For the text-containing cell, return its midpoint in [x, y] coordinate format. 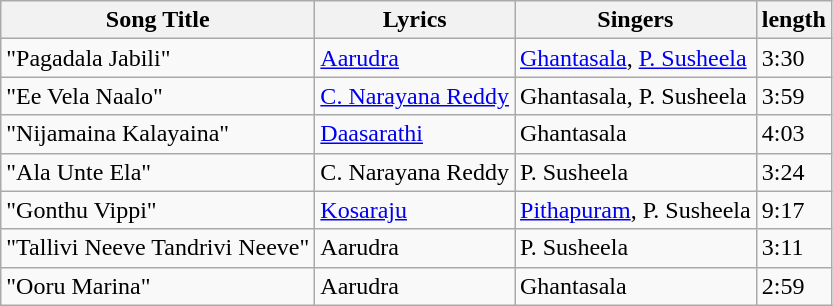
"Ala Unte Ela" [158, 172]
length [794, 20]
3:59 [794, 96]
Singers [635, 20]
"Pagadala Jabili" [158, 58]
Song Title [158, 20]
Pithapuram, P. Susheela [635, 210]
2:59 [794, 286]
"Gonthu Vippi" [158, 210]
Kosaraju [415, 210]
"Nijamaina Kalayaina" [158, 134]
3:30 [794, 58]
"Ee Vela Naalo" [158, 96]
4:03 [794, 134]
3:24 [794, 172]
3:11 [794, 248]
9:17 [794, 210]
Lyrics [415, 20]
"Tallivi Neeve Tandrivi Neeve" [158, 248]
Daasarathi [415, 134]
"Ooru Marina" [158, 286]
